Provide the [x, y] coordinate of the cell's center where the given text is located.  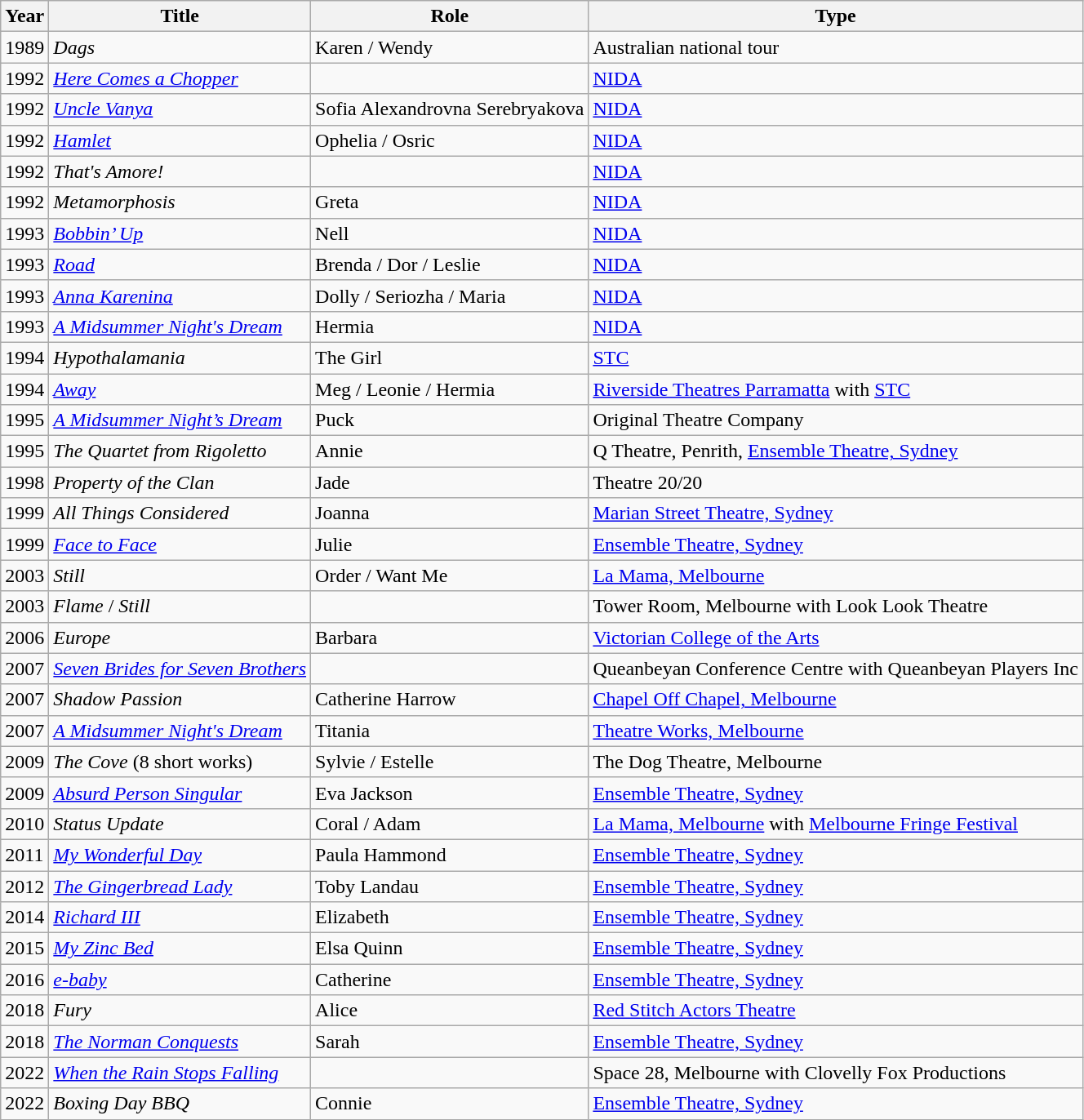
Sarah [450, 1042]
Q Theatre, Penrith, Ensemble Theatre, Sydney [836, 451]
Hermia [450, 327]
Dags [180, 47]
My Zinc Bed [180, 949]
Riverside Theatres Parramatta with STC [836, 389]
The Norman Conquests [180, 1042]
2006 [24, 638]
Anna Karenina [180, 296]
Boxing Day BBQ [180, 1104]
Karen / Wendy [450, 47]
Brenda / Dor / Leslie [450, 264]
Eva Jackson [450, 793]
Marian Street Theatre, Sydney [836, 513]
Queanbeyan Conference Centre with Queanbeyan Players Inc [836, 669]
Title [180, 16]
Status Update [180, 824]
Absurd Person Singular [180, 793]
Still [180, 576]
Elsa Quinn [450, 949]
2011 [24, 855]
Elizabeth [450, 918]
Nell [450, 233]
All Things Considered [180, 513]
That's Amore! [180, 171]
Europe [180, 638]
Shadow Passion [180, 700]
Paula Hammond [450, 855]
Victorian College of the Arts [836, 638]
Jade [450, 482]
Catherine [450, 980]
Red Stitch Actors Theatre [836, 1011]
Road [180, 264]
Puck [450, 420]
Metamorphosis [180, 202]
2010 [24, 824]
2012 [24, 886]
Flame / Still [180, 607]
Fury [180, 1011]
Role [450, 16]
1998 [24, 482]
1989 [24, 47]
Year [24, 16]
Hamlet [180, 140]
Australian national tour [836, 47]
La Mama, Melbourne [836, 576]
e-baby [180, 980]
Dolly / Seriozha / Maria [450, 296]
Sofia Alexandrovna Serebryakova [450, 109]
Connie [450, 1104]
Type [836, 16]
Order / Want Me [450, 576]
Catherine Harrow [450, 700]
Julie [450, 544]
2014 [24, 918]
2016 [24, 980]
Alice [450, 1011]
Coral / Adam [450, 824]
La Mama, Melbourne with Melbourne Fringe Festival [836, 824]
The Dog Theatre, Melbourne [836, 762]
Uncle Vanya [180, 109]
Toby Landau [450, 886]
Theatre 20/20 [836, 482]
Theatre Works, Melbourne [836, 731]
Meg / Leonie / Hermia [450, 389]
Away [180, 389]
Chapel Off Chapel, Melbourne [836, 700]
The Cove (8 short works) [180, 762]
Seven Brides for Seven Brothers [180, 669]
Ophelia / Osric [450, 140]
Face to Face [180, 544]
Richard III [180, 918]
Space 28, Melbourne with Clovelly Fox Productions [836, 1073]
When the Rain Stops Falling [180, 1073]
Sylvie / Estelle [450, 762]
2015 [24, 949]
Original Theatre Company [836, 420]
The Gingerbread Lady [180, 886]
Bobbin’ Up [180, 233]
Hypothalamania [180, 358]
Barbara [450, 638]
Tower Room, Melbourne with Look Look Theatre [836, 607]
My Wonderful Day [180, 855]
The Girl [450, 358]
STC [836, 358]
Titania [450, 731]
A Midsummer Night’s Dream [180, 420]
Here Comes a Chopper [180, 78]
Greta [450, 202]
Property of the Clan [180, 482]
Annie [450, 451]
The Quartet from Rigoletto [180, 451]
Joanna [450, 513]
